For the text-containing cell, return its midpoint in [X, Y] coordinate format. 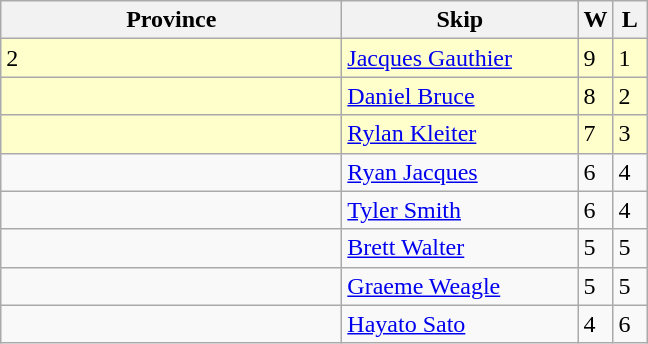
L [630, 20]
3 [630, 134]
Tyler Smith [460, 210]
Brett Walter [460, 248]
W [596, 20]
Hayato Sato [460, 324]
9 [596, 58]
Rylan Kleiter [460, 134]
Province [172, 20]
Skip [460, 20]
Ryan Jacques [460, 172]
Daniel Bruce [460, 96]
Graeme Weagle [460, 286]
1 [630, 58]
7 [596, 134]
Jacques Gauthier [460, 58]
8 [596, 96]
